Provide the [x, y] coordinate of the cell's center where the given text is located.  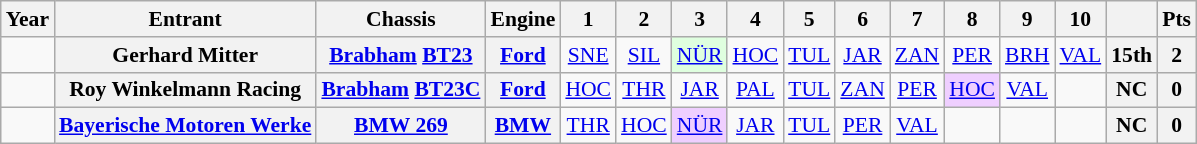
Chassis [400, 19]
Pts [1176, 19]
Brabham BT23 [400, 55]
4 [755, 19]
SNE [588, 55]
6 [862, 19]
5 [809, 19]
Engine [522, 19]
10 [1080, 19]
3 [700, 19]
Bayerische Motoren Werke [185, 126]
BMW [522, 126]
PAL [755, 90]
BMW 269 [400, 126]
8 [972, 19]
9 [1028, 19]
Entrant [185, 19]
Roy Winkelmann Racing [185, 90]
Brabham BT23C [400, 90]
Year [28, 19]
1 [588, 19]
7 [917, 19]
SIL [644, 55]
15th [1132, 55]
Gerhard Mitter [185, 55]
BRH [1028, 55]
